From the cell containing the given text, extract its center point as [x, y] coordinate. 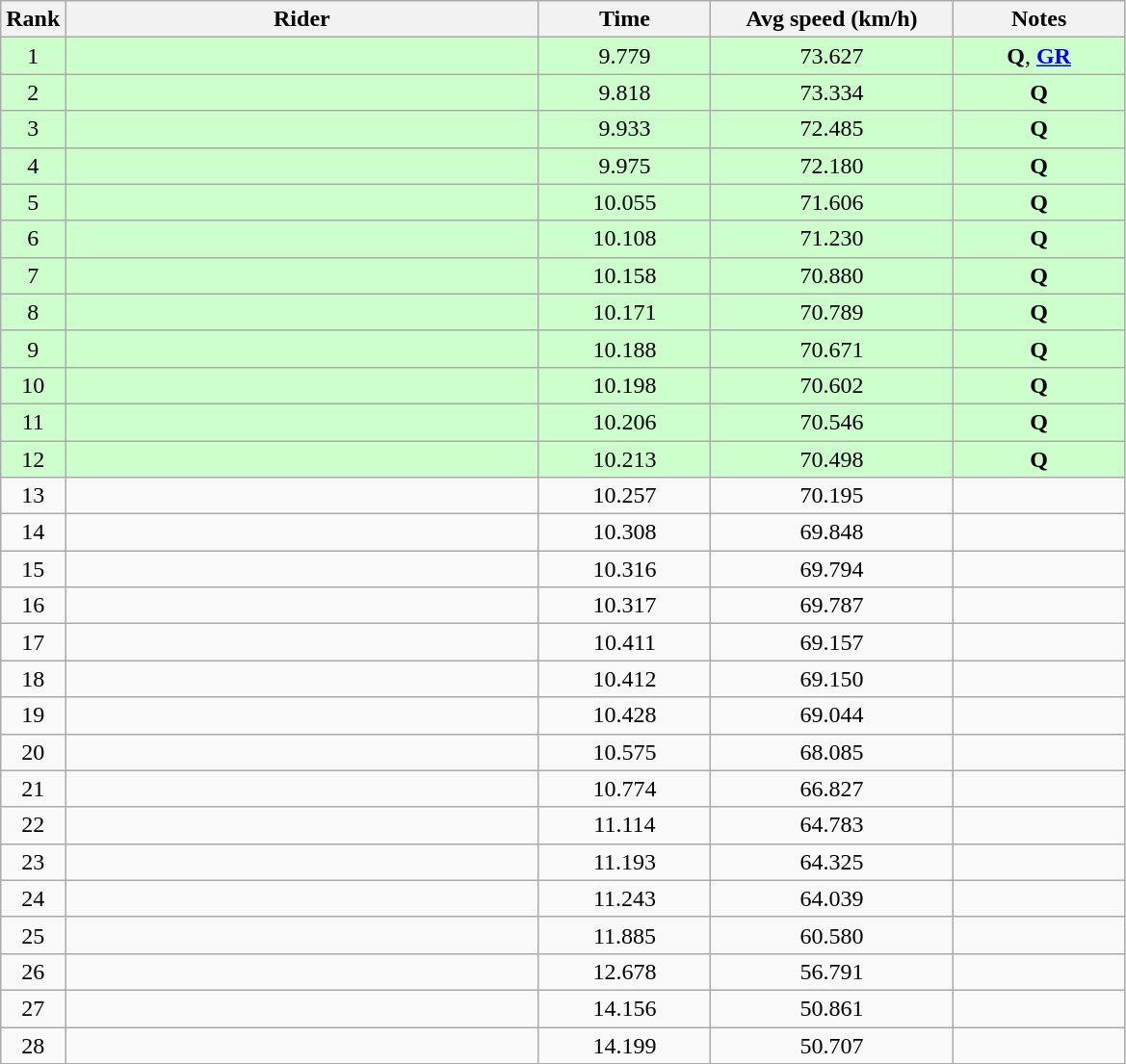
22 [33, 825]
11.193 [624, 862]
Q, GR [1038, 56]
10.213 [624, 459]
70.880 [832, 275]
10.206 [624, 422]
64.039 [832, 898]
72.485 [832, 129]
50.861 [832, 1008]
14.156 [624, 1008]
5 [33, 202]
15 [33, 569]
27 [33, 1008]
70.195 [832, 496]
69.150 [832, 679]
10.316 [624, 569]
70.671 [832, 349]
71.230 [832, 239]
72.180 [832, 166]
4 [33, 166]
10.308 [624, 532]
64.783 [832, 825]
60.580 [832, 935]
8 [33, 312]
20 [33, 752]
66.827 [832, 789]
10.171 [624, 312]
12.678 [624, 972]
70.789 [832, 312]
10.108 [624, 239]
Notes [1038, 19]
10.412 [624, 679]
69.794 [832, 569]
11.885 [624, 935]
73.334 [832, 92]
10.411 [624, 642]
69.157 [832, 642]
24 [33, 898]
10.055 [624, 202]
16 [33, 606]
10.158 [624, 275]
26 [33, 972]
10.428 [624, 715]
18 [33, 679]
28 [33, 1045]
70.498 [832, 459]
21 [33, 789]
10.188 [624, 349]
10.257 [624, 496]
71.606 [832, 202]
Time [624, 19]
23 [33, 862]
50.707 [832, 1045]
19 [33, 715]
64.325 [832, 862]
Rank [33, 19]
14 [33, 532]
11.243 [624, 898]
12 [33, 459]
10.774 [624, 789]
73.627 [832, 56]
Avg speed (km/h) [832, 19]
11 [33, 422]
9.975 [624, 166]
10.575 [624, 752]
13 [33, 496]
69.787 [832, 606]
Rider [302, 19]
1 [33, 56]
69.044 [832, 715]
70.546 [832, 422]
9.779 [624, 56]
10 [33, 385]
56.791 [832, 972]
68.085 [832, 752]
69.848 [832, 532]
10.317 [624, 606]
70.602 [832, 385]
14.199 [624, 1045]
6 [33, 239]
3 [33, 129]
9.933 [624, 129]
7 [33, 275]
9 [33, 349]
10.198 [624, 385]
11.114 [624, 825]
25 [33, 935]
9.818 [624, 92]
2 [33, 92]
17 [33, 642]
